Provide the (X, Y) coordinate of the cell's center where the given text is located.  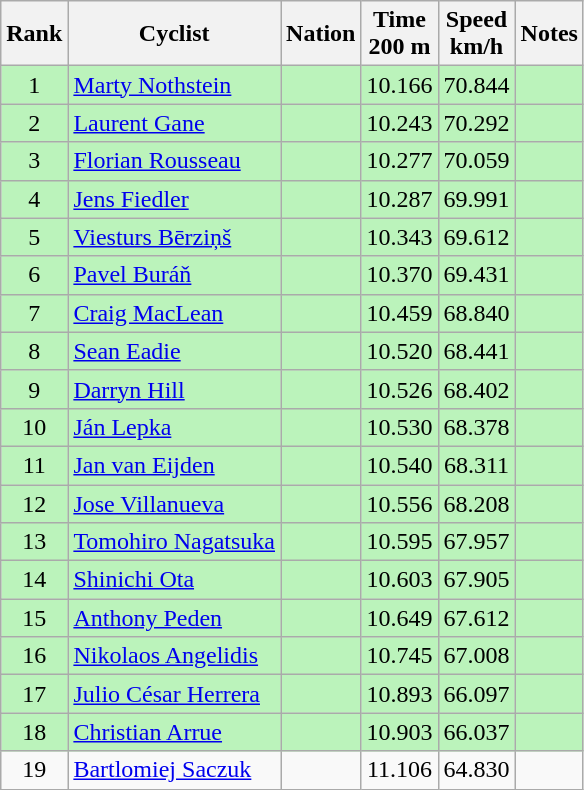
68.441 (476, 351)
10.287 (400, 199)
Craig MacLean (174, 313)
15 (34, 618)
10.745 (400, 656)
19 (34, 770)
Tomohiro Nagatsuka (174, 542)
67.905 (476, 580)
10.595 (400, 542)
Notes (549, 34)
Christian Arrue (174, 732)
10 (34, 427)
Speedkm/h (476, 34)
10.277 (400, 161)
66.037 (476, 732)
69.612 (476, 237)
16 (34, 656)
10.556 (400, 503)
6 (34, 275)
Pavel Buráň (174, 275)
Darryn Hill (174, 389)
67.612 (476, 618)
Rank (34, 34)
10.243 (400, 123)
10.649 (400, 618)
Julio César Herrera (174, 694)
13 (34, 542)
Jan van Eijden (174, 465)
10.540 (400, 465)
9 (34, 389)
Jens Fiedler (174, 199)
Laurent Gane (174, 123)
18 (34, 732)
68.840 (476, 313)
68.402 (476, 389)
Cyclist (174, 34)
66.097 (476, 694)
68.311 (476, 465)
Time200 m (400, 34)
3 (34, 161)
Bartlomiej Saczuk (174, 770)
Viesturs Bērziņš (174, 237)
Nation (321, 34)
5 (34, 237)
11.106 (400, 770)
10.893 (400, 694)
68.378 (476, 427)
10.903 (400, 732)
11 (34, 465)
10.526 (400, 389)
70.292 (476, 123)
2 (34, 123)
12 (34, 503)
Ján Lepka (174, 427)
64.830 (476, 770)
69.431 (476, 275)
10.166 (400, 85)
Jose Villanueva (174, 503)
70.844 (476, 85)
Florian Rousseau (174, 161)
69.991 (476, 199)
10.530 (400, 427)
1 (34, 85)
67.008 (476, 656)
70.059 (476, 161)
Anthony Peden (174, 618)
10.603 (400, 580)
Nikolaos Angelidis (174, 656)
17 (34, 694)
10.520 (400, 351)
7 (34, 313)
10.370 (400, 275)
67.957 (476, 542)
Marty Nothstein (174, 85)
10.459 (400, 313)
4 (34, 199)
Sean Eadie (174, 351)
68.208 (476, 503)
10.343 (400, 237)
8 (34, 351)
14 (34, 580)
Shinichi Ota (174, 580)
